Pinpoint the cell where the given text exists, returning its [X, Y] midpoint coordinate. 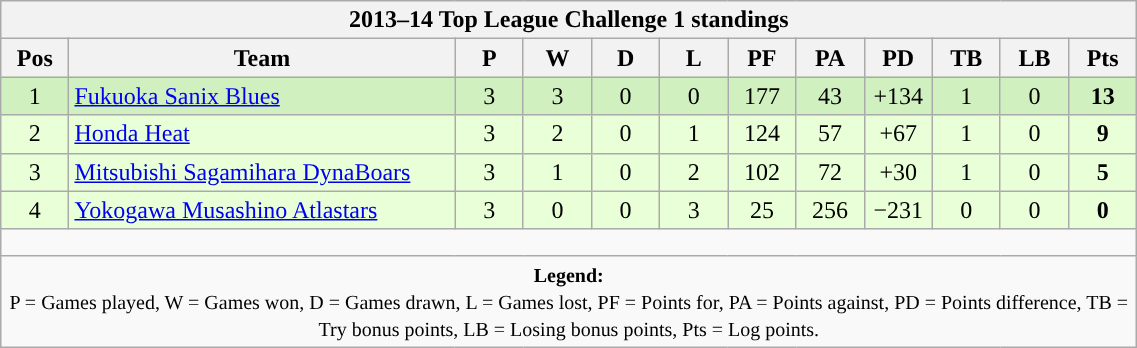
+30 [898, 172]
5 [1103, 172]
P [489, 58]
102 [762, 172]
13 [1103, 96]
Fukuoka Sanix Blues [262, 96]
4 [35, 210]
−231 [898, 210]
L [694, 58]
Honda Heat [262, 134]
256 [830, 210]
PD [898, 58]
72 [830, 172]
D [625, 58]
+134 [898, 96]
TB [966, 58]
9 [1103, 134]
Pos [35, 58]
PF [762, 58]
PA [830, 58]
177 [762, 96]
2013–14 Top League Challenge 1 standings [569, 20]
+67 [898, 134]
57 [830, 134]
124 [762, 134]
Yokogawa Musashino Atlastars [262, 210]
25 [762, 210]
Pts [1103, 58]
Mitsubishi Sagamihara DynaBoars [262, 172]
W [557, 58]
Team [262, 58]
LB [1034, 58]
43 [830, 96]
